Scan for the cell matching the given text and deliver its [X, Y] coordinate at center. 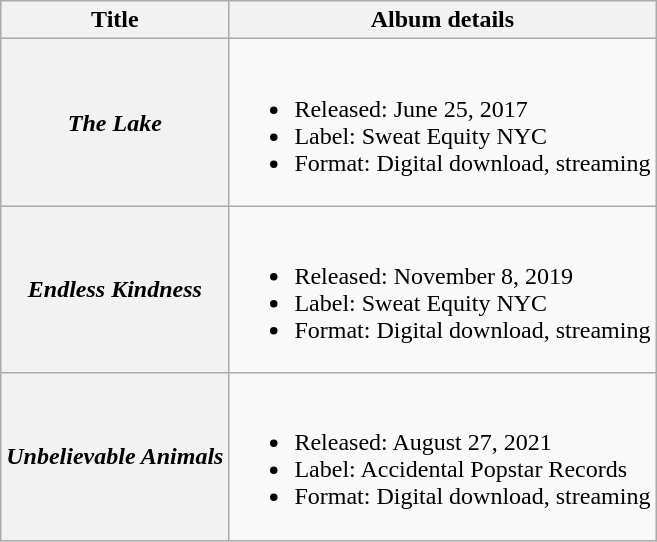
Title [115, 20]
Album details [442, 20]
The Lake [115, 122]
Released: August 27, 2021Label: Accidental Popstar RecordsFormat: Digital download, streaming [442, 456]
Released: June 25, 2017Label: Sweat Equity NYCFormat: Digital download, streaming [442, 122]
Released: November 8, 2019Label: Sweat Equity NYCFormat: Digital download, streaming [442, 290]
Unbelievable Animals [115, 456]
Endless Kindness [115, 290]
